Determine the [X, Y] coordinate at the center of the cell enclosing the given text.  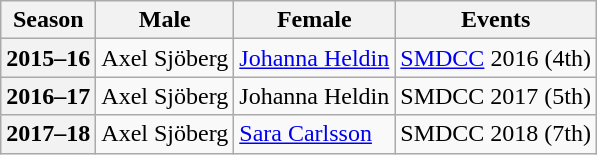
2015–16 [48, 58]
Female [314, 20]
Season [48, 20]
Male [165, 20]
2017–18 [48, 134]
SMDCC 2016 (4th) [496, 58]
SMDCC 2017 (5th) [496, 96]
2016–17 [48, 96]
SMDCC 2018 (7th) [496, 134]
Sara Carlsson [314, 134]
Events [496, 20]
